Capture the cell that displays the provided text and extract its [x, y] central coordinate. 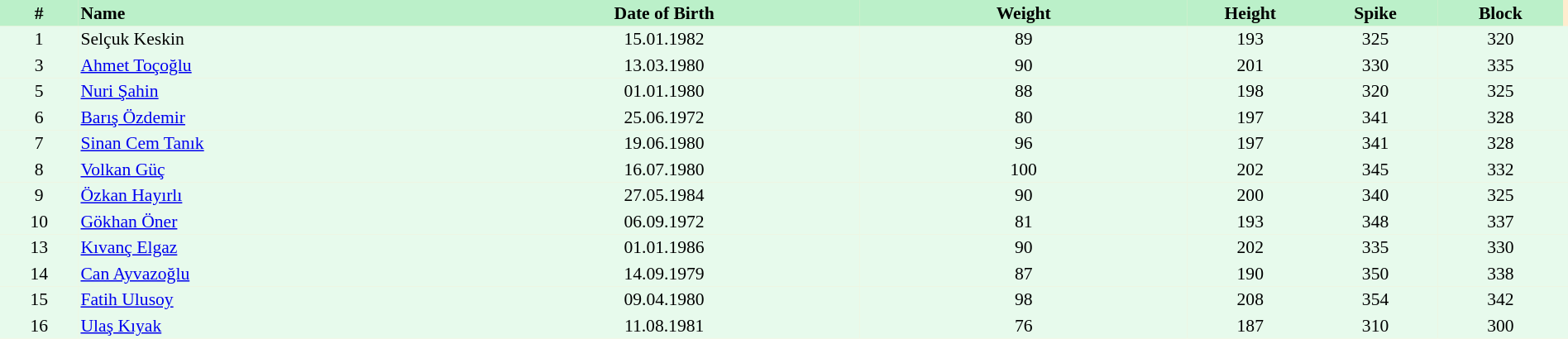
Ahmet Toçoğlu [273, 65]
11.08.1981 [664, 326]
Gökhan Öner [273, 222]
Kıvanç Elgaz [273, 248]
01.01.1986 [664, 248]
9 [39, 195]
100 [1024, 169]
81 [1024, 222]
208 [1250, 299]
Can Ayvazoğlu [273, 274]
1 [39, 40]
Name [273, 13]
5 [39, 91]
6 [39, 117]
8 [39, 169]
Block [1500, 13]
332 [1500, 169]
80 [1024, 117]
198 [1250, 91]
10 [39, 222]
345 [1374, 169]
338 [1500, 274]
3 [39, 65]
76 [1024, 326]
16.07.1980 [664, 169]
Weight [1024, 13]
15 [39, 299]
Spike [1374, 13]
354 [1374, 299]
Barış Özdemir [273, 117]
Selçuk Keskin [273, 40]
300 [1500, 326]
Ulaş Kıyak [273, 326]
98 [1024, 299]
01.01.1980 [664, 91]
87 [1024, 274]
348 [1374, 222]
Fatih Ulusoy [273, 299]
# [39, 13]
89 [1024, 40]
190 [1250, 274]
27.05.1984 [664, 195]
342 [1500, 299]
06.09.1972 [664, 222]
14 [39, 274]
340 [1374, 195]
337 [1500, 222]
201 [1250, 65]
Date of Birth [664, 13]
88 [1024, 91]
15.01.1982 [664, 40]
13 [39, 248]
Nuri Şahin [273, 91]
200 [1250, 195]
Özkan Hayırlı [273, 195]
14.09.1979 [664, 274]
Height [1250, 13]
7 [39, 144]
25.06.1972 [664, 117]
310 [1374, 326]
96 [1024, 144]
350 [1374, 274]
187 [1250, 326]
19.06.1980 [664, 144]
16 [39, 326]
13.03.1980 [664, 65]
Volkan Güç [273, 169]
Sinan Cem Tanık [273, 144]
09.04.1980 [664, 299]
